Scan for the cell matching the given text and deliver its (x, y) coordinate at center. 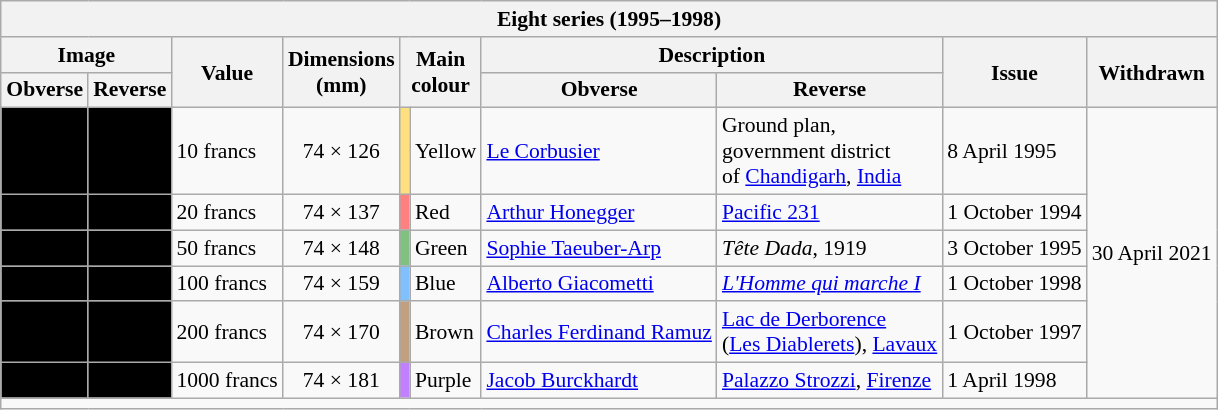
Description (712, 54)
1000 francs (226, 380)
30 April 2021 (1152, 253)
Red (446, 212)
Ground plan,government districtof Chandigarh, India (830, 152)
Eight series (1995–1998) (608, 19)
Green (446, 248)
1 October 1994 (1014, 212)
Palazzo Strozzi, Firenze (830, 380)
Alberto Giacometti (599, 284)
74 × 126 (342, 152)
74 × 148 (342, 248)
Tête Dada, 1919 (830, 248)
200 francs (226, 332)
74 × 159 (342, 284)
L'Homme qui marche I (830, 284)
Withdrawn (1152, 72)
Purple (446, 380)
100 francs (226, 284)
74 × 170 (342, 332)
Value (226, 72)
Sophie Taeuber-Arp (599, 248)
20 francs (226, 212)
Blue (446, 284)
Le Corbusier (599, 152)
Jacob Burckhardt (599, 380)
Maincolour (441, 72)
Issue (1014, 72)
8 April 1995 (1014, 152)
Arthur Honegger (599, 212)
10 francs (226, 152)
Pacific 231 (830, 212)
1 October 1997 (1014, 332)
3 October 1995 (1014, 248)
1 October 1998 (1014, 284)
1 April 1998 (1014, 380)
Image (86, 54)
Brown (446, 332)
74 × 137 (342, 212)
Yellow (446, 152)
Lac de Derborence(Les Diablerets), Lavaux (830, 332)
74 × 181 (342, 380)
50 francs (226, 248)
Dimensions(mm) (342, 72)
Charles Ferdinand Ramuz (599, 332)
